Scan for the cell matching the given text and deliver its (x, y) coordinate at center. 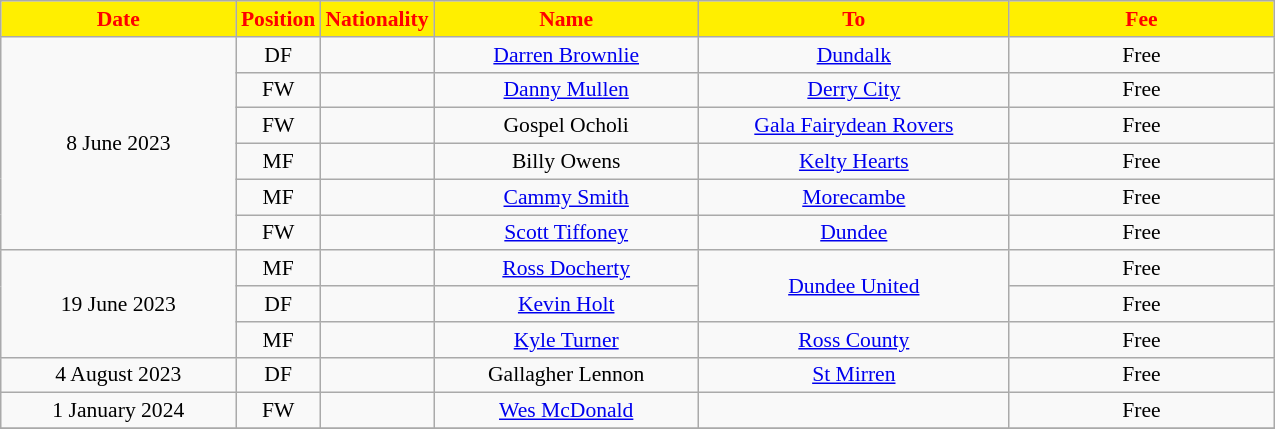
Nationality (376, 19)
19 June 2023 (118, 304)
1 January 2024 (118, 411)
Fee (1142, 19)
Position (278, 19)
Kelty Hearts (854, 162)
Ross Docherty (566, 269)
Gallagher Lennon (566, 375)
Dundalk (854, 55)
Darren Brownlie (566, 55)
4 August 2023 (118, 375)
Gospel Ocholi (566, 126)
Kyle Turner (566, 340)
Wes McDonald (566, 411)
Dundee United (854, 286)
Kevin Holt (566, 304)
Gala Fairydean Rovers (854, 126)
Morecambe (854, 197)
To (854, 19)
Scott Tiffoney (566, 233)
Derry City (854, 90)
Billy Owens (566, 162)
Cammy Smith (566, 197)
Danny Mullen (566, 90)
Name (566, 19)
Ross County (854, 340)
St Mirren (854, 375)
Date (118, 19)
Dundee (854, 233)
8 June 2023 (118, 144)
